Capture the cell that displays the provided text and extract its [x, y] central coordinate. 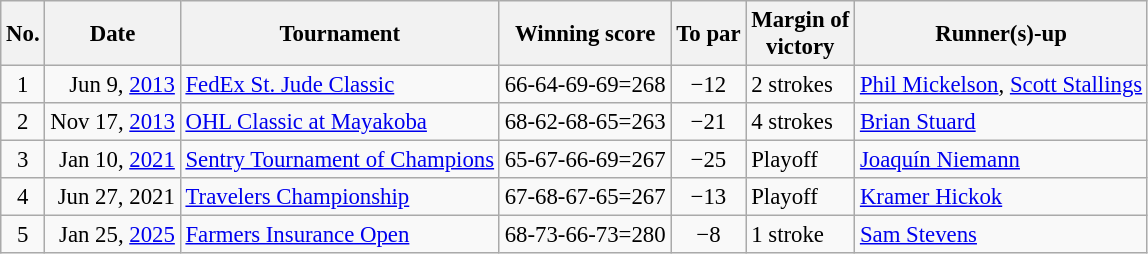
Jun 9, 2013 [112, 85]
−21 [708, 122]
Tournament [340, 34]
−25 [708, 160]
Jan 25, 2025 [112, 235]
67-68-67-65=267 [585, 197]
4 [23, 197]
Travelers Championship [340, 197]
1 stroke [800, 235]
Joaquín Niemann [1002, 160]
65-67-66-69=267 [585, 160]
Jun 27, 2021 [112, 197]
Runner(s)-up [1002, 34]
3 [23, 160]
−13 [708, 197]
1 [23, 85]
FedEx St. Jude Classic [340, 85]
4 strokes [800, 122]
Winning score [585, 34]
Phil Mickelson, Scott Stallings [1002, 85]
Date [112, 34]
5 [23, 235]
Brian Stuard [1002, 122]
OHL Classic at Mayakoba [340, 122]
−12 [708, 85]
Kramer Hickok [1002, 197]
68-73-66-73=280 [585, 235]
68-62-68-65=263 [585, 122]
No. [23, 34]
Margin ofvictory [800, 34]
−8 [708, 235]
Jan 10, 2021 [112, 160]
Nov 17, 2013 [112, 122]
66-64-69-69=268 [585, 85]
2 [23, 122]
Farmers Insurance Open [340, 235]
2 strokes [800, 85]
Sentry Tournament of Champions [340, 160]
To par [708, 34]
Sam Stevens [1002, 235]
